Provide the [x, y] coordinate of the cell's center where the given text is located.  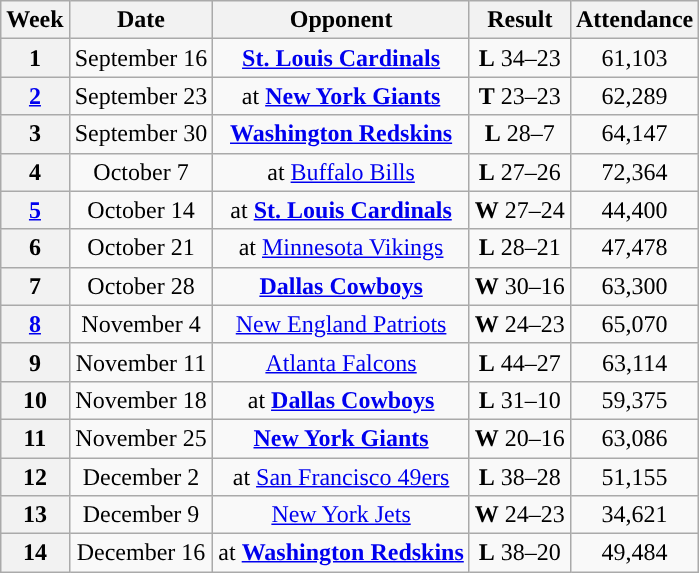
L 38–28 [520, 477]
W 27–24 [520, 210]
44,400 [634, 210]
at Buffalo Bills [341, 172]
November 18 [141, 400]
3 [35, 134]
7 [35, 286]
9 [35, 362]
10 [35, 400]
Washington Redskins [341, 134]
September 23 [141, 96]
8 [35, 324]
Week [35, 20]
4 [35, 172]
October 21 [141, 248]
34,621 [634, 515]
Attendance [634, 20]
59,375 [634, 400]
61,103 [634, 58]
L 27–26 [520, 172]
October 7 [141, 172]
November 11 [141, 362]
L 38–20 [520, 553]
November 4 [141, 324]
at Minnesota Vikings [341, 248]
New England Patriots [341, 324]
12 [35, 477]
63,114 [634, 362]
Result [520, 20]
6 [35, 248]
51,155 [634, 477]
63,300 [634, 286]
47,478 [634, 248]
St. Louis Cardinals [341, 58]
December 16 [141, 553]
at Dallas Cowboys [341, 400]
December 9 [141, 515]
13 [35, 515]
November 25 [141, 438]
September 30 [141, 134]
63,086 [634, 438]
New York Jets [341, 515]
L 34–23 [520, 58]
New York Giants [341, 438]
at St. Louis Cardinals [341, 210]
Date [141, 20]
49,484 [634, 553]
W 20–16 [520, 438]
64,147 [634, 134]
L 44–27 [520, 362]
December 2 [141, 477]
L 28–21 [520, 248]
T 23–23 [520, 96]
at San Francisco 49ers [341, 477]
1 [35, 58]
at New York Giants [341, 96]
Opponent [341, 20]
October 14 [141, 210]
2 [35, 96]
L 31–10 [520, 400]
62,289 [634, 96]
at Washington Redskins [341, 553]
5 [35, 210]
W 30–16 [520, 286]
Dallas Cowboys [341, 286]
65,070 [634, 324]
L 28–7 [520, 134]
October 28 [141, 286]
Atlanta Falcons [341, 362]
11 [35, 438]
September 16 [141, 58]
72,364 [634, 172]
14 [35, 553]
